Output the (x, y) coordinate of the center of the cell containing the given text.  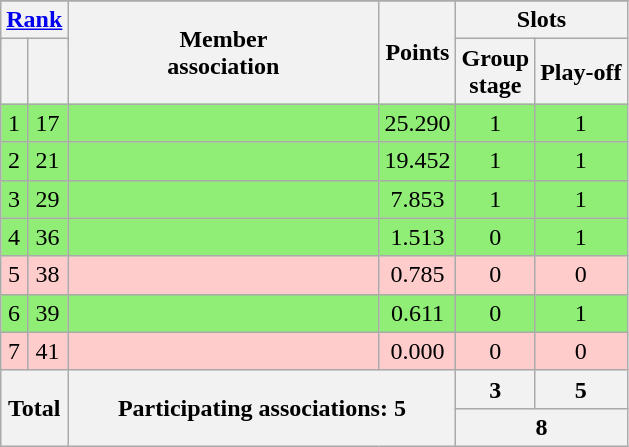
4 (14, 237)
29 (47, 199)
0.000 (418, 351)
41 (47, 351)
Play-off (581, 72)
17 (47, 123)
39 (47, 313)
19.452 (418, 161)
8 (542, 427)
38 (47, 275)
Points (418, 52)
Slots (542, 20)
2 (14, 161)
1.513 (418, 237)
36 (47, 237)
Rank (34, 20)
0.785 (418, 275)
Memberassociation (224, 52)
0.611 (418, 313)
Groupstage (496, 72)
Total (34, 408)
6 (14, 313)
Participating associations: 5 (262, 408)
7 (14, 351)
7.853 (418, 199)
25.290 (418, 123)
21 (47, 161)
